Capture the cell that displays the provided text and extract its [X, Y] central coordinate. 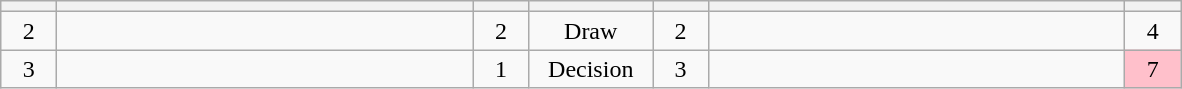
Draw [591, 31]
4 [1153, 31]
Decision [591, 69]
1 [501, 69]
7 [1153, 69]
